Locate the cell with the specified text and output its [X, Y] center coordinate. 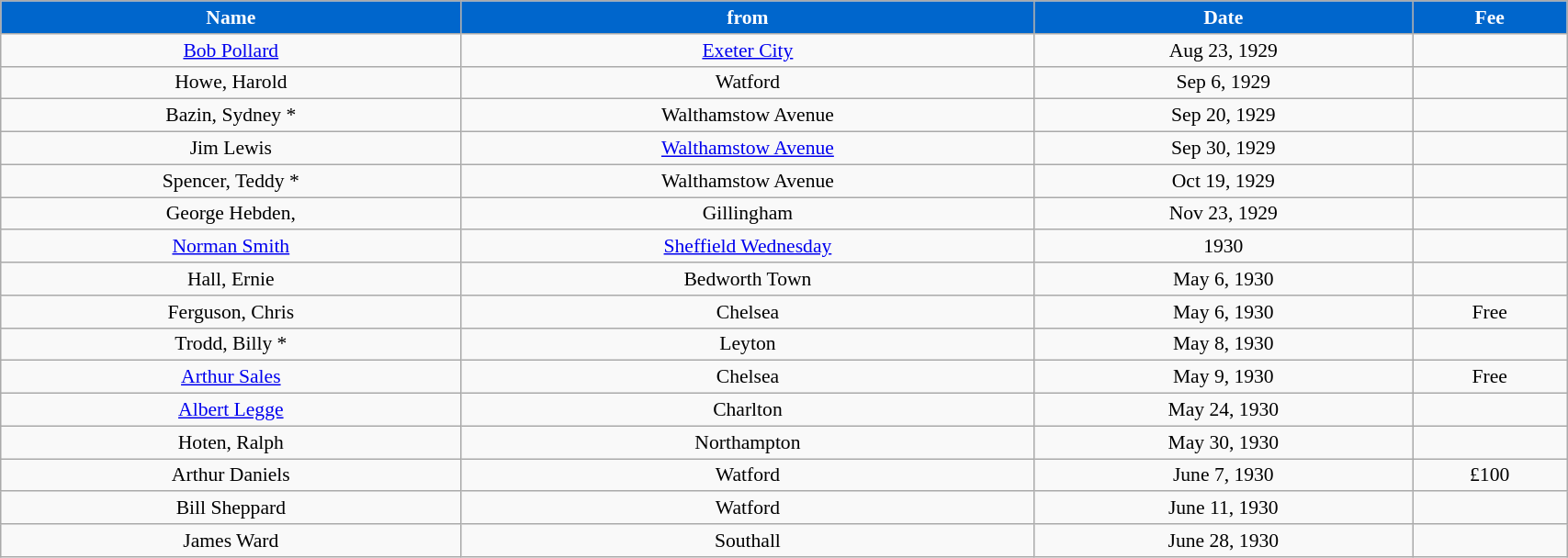
1930 [1224, 247]
Arthur Sales [231, 377]
Name [231, 17]
Northampton [748, 442]
James Ward [231, 541]
Bob Pollard [231, 50]
Trodd, Billy * [231, 344]
Jim Lewis [231, 149]
Aug 23, 1929 [1224, 50]
Bill Sheppard [231, 508]
Exeter City [748, 50]
Fee [1490, 17]
Hall, Ernie [231, 279]
Sep 30, 1929 [1224, 149]
Howe, Harold [231, 83]
£100 [1490, 475]
Date [1224, 17]
Nov 23, 1929 [1224, 214]
June 7, 1930 [1224, 475]
Norman Smith [231, 247]
May 30, 1930 [1224, 442]
Arthur Daniels [231, 475]
Ferguson, Chris [231, 312]
Albert Legge [231, 410]
May 24, 1930 [1224, 410]
Sheffield Wednesday [748, 247]
May 9, 1930 [1224, 377]
Bazin, Sydney * [231, 116]
Sep 6, 1929 [1224, 83]
from [748, 17]
May 8, 1930 [1224, 344]
June 28, 1930 [1224, 541]
Hoten, Ralph [231, 442]
Gillingham [748, 214]
Southall [748, 541]
Sep 20, 1929 [1224, 116]
George Hebden, [231, 214]
Bedworth Town [748, 279]
Spencer, Teddy * [231, 181]
Charlton [748, 410]
Leyton [748, 344]
June 11, 1930 [1224, 508]
Oct 19, 1929 [1224, 181]
